Scan for the cell matching the given text and deliver its [X, Y] coordinate at center. 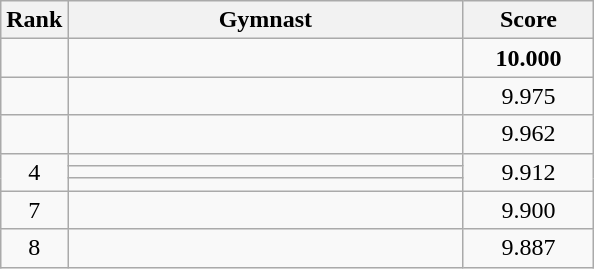
9.900 [528, 210]
7 [34, 210]
9.975 [528, 96]
4 [34, 172]
Rank [34, 20]
9.912 [528, 172]
8 [34, 248]
9.962 [528, 134]
Gymnast [266, 20]
10.000 [528, 58]
Score [528, 20]
9.887 [528, 248]
